Scan for the cell matching the given text and deliver its (x, y) coordinate at center. 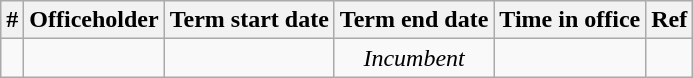
Time in office (570, 20)
Incumbent (414, 58)
# (12, 20)
Officeholder (94, 20)
Term end date (414, 20)
Term start date (249, 20)
Ref (670, 20)
